Return (x, y) of the center of cell containing provided text 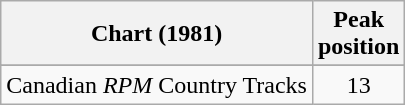
Peakposition (358, 34)
Chart (1981) (157, 34)
13 (358, 85)
Canadian RPM Country Tracks (157, 85)
